Extract the [X, Y] coordinate from the center of the cell holding the provided text.  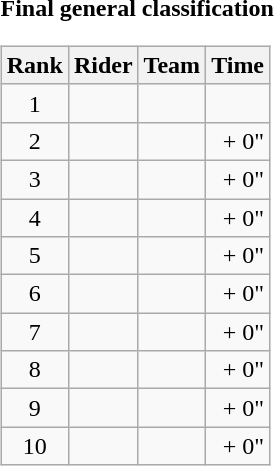
3 [34, 179]
9 [34, 408]
Rider [103, 65]
8 [34, 370]
7 [34, 332]
Time [238, 65]
Team [172, 65]
Rank [34, 65]
10 [34, 446]
2 [34, 141]
6 [34, 294]
5 [34, 256]
1 [34, 103]
4 [34, 217]
